Pinpoint the cell where the given text exists, returning its [X, Y] midpoint coordinate. 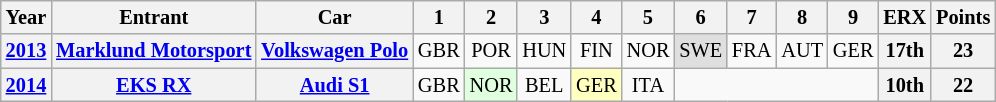
9 [853, 17]
POR [492, 51]
Marklund Motorsport [154, 51]
22 [963, 85]
HUN [544, 51]
Audi S1 [334, 85]
Entrant [154, 17]
5 [648, 17]
ERX [904, 17]
7 [752, 17]
SWE [700, 51]
8 [802, 17]
FRA [752, 51]
2 [492, 17]
1 [439, 17]
3 [544, 17]
Points [963, 17]
Year [26, 17]
Volkswagen Polo [334, 51]
BEL [544, 85]
23 [963, 51]
6 [700, 17]
4 [596, 17]
2013 [26, 51]
10th [904, 85]
EKS RX [154, 85]
17th [904, 51]
AUT [802, 51]
2014 [26, 85]
ITA [648, 85]
FIN [596, 51]
Car [334, 17]
